Pinpoint the cell where the given text exists, returning its (X, Y) midpoint coordinate. 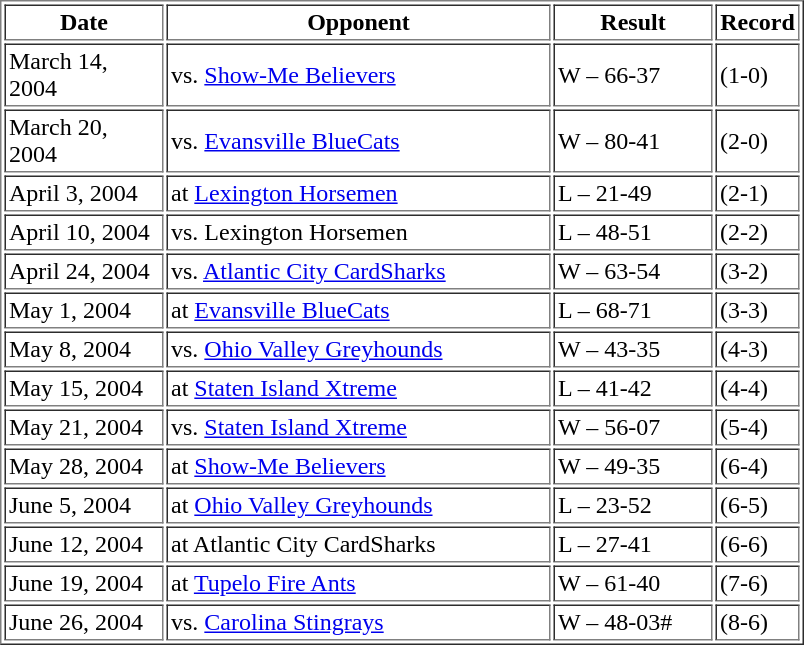
W – 48-03# (634, 622)
Opponent (358, 22)
(6-5) (758, 506)
(2-0) (758, 142)
Date (84, 22)
L – 68-71 (634, 310)
at Staten Island Xtreme (358, 388)
vs. Staten Island Xtreme (358, 428)
May 1, 2004 (84, 310)
May 21, 2004 (84, 428)
L – 48-51 (634, 232)
vs. Carolina Stingrays (358, 622)
(8-6) (758, 622)
at Show-Me Believers (358, 466)
W – 49-35 (634, 466)
W – 63-54 (634, 272)
(3-2) (758, 272)
(4-3) (758, 350)
June 5, 2004 (84, 506)
(7-6) (758, 584)
at Evansville BlueCats (358, 310)
April 3, 2004 (84, 194)
W – 66-37 (634, 76)
vs. Show-Me Believers (358, 76)
at Lexington Horsemen (358, 194)
(2-1) (758, 194)
(6-4) (758, 466)
at Atlantic City CardSharks (358, 544)
at Ohio Valley Greyhounds (358, 506)
W – 80-41 (634, 142)
March 14, 2004 (84, 76)
W – 43-35 (634, 350)
at Tupelo Fire Ants (358, 584)
(1-0) (758, 76)
L – 21-49 (634, 194)
June 12, 2004 (84, 544)
(3-3) (758, 310)
May 28, 2004 (84, 466)
April 24, 2004 (84, 272)
(2-2) (758, 232)
(6-6) (758, 544)
vs. Ohio Valley Greyhounds (358, 350)
June 19, 2004 (84, 584)
(5-4) (758, 428)
vs. Evansville BlueCats (358, 142)
May 15, 2004 (84, 388)
L – 41-42 (634, 388)
vs. Lexington Horsemen (358, 232)
April 10, 2004 (84, 232)
L – 23-52 (634, 506)
L – 27-41 (634, 544)
Result (634, 22)
May 8, 2004 (84, 350)
March 20, 2004 (84, 142)
June 26, 2004 (84, 622)
W – 56-07 (634, 428)
(4-4) (758, 388)
vs. Atlantic City CardSharks (358, 272)
Record (758, 22)
W – 61-40 (634, 584)
